Pinpoint the cell where the given text exists, returning its (x, y) midpoint coordinate. 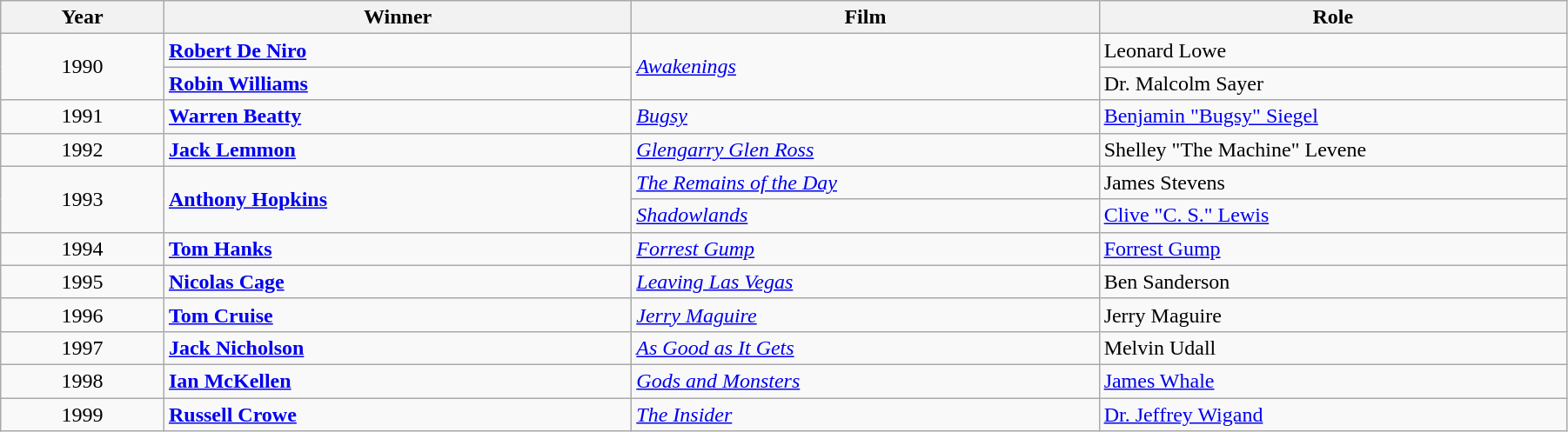
As Good as It Gets (865, 348)
1999 (83, 415)
Dr. Jeffrey Wigand (1333, 415)
Shadowlands (865, 216)
1998 (83, 381)
Ian McKellen (397, 381)
Leonard Lowe (1333, 50)
1996 (83, 315)
Nicolas Cage (397, 282)
The Insider (865, 415)
Robert De Niro (397, 50)
Film (865, 17)
Tom Cruise (397, 315)
Glengarry Glen Ross (865, 150)
Clive "C. S." Lewis (1333, 216)
James Whale (1333, 381)
Anthony Hopkins (397, 199)
Jack Nicholson (397, 348)
Bugsy (865, 116)
1990 (83, 67)
The Remains of the Day (865, 183)
Russell Crowe (397, 415)
Role (1333, 17)
Gods and Monsters (865, 381)
Jack Lemmon (397, 150)
1991 (83, 116)
1994 (83, 249)
Winner (397, 17)
Ben Sanderson (1333, 282)
Warren Beatty (397, 116)
Leaving Las Vegas (865, 282)
1992 (83, 150)
1997 (83, 348)
Awakenings (865, 67)
1995 (83, 282)
Year (83, 17)
Tom Hanks (397, 249)
Dr. Malcolm Sayer (1333, 83)
1993 (83, 199)
Robin Williams (397, 83)
Shelley "The Machine" Levene (1333, 150)
Benjamin "Bugsy" Siegel (1333, 116)
Melvin Udall (1333, 348)
James Stevens (1333, 183)
